Find where the given text appears and provide that cell's center as (x, y) coordinate. 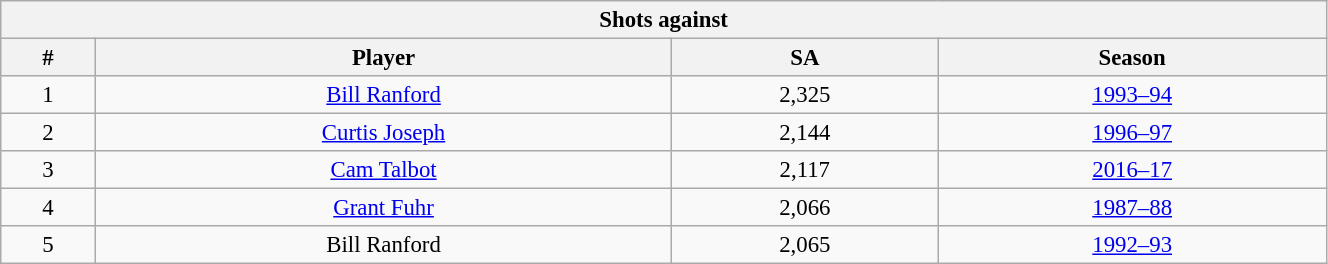
# (48, 58)
SA (805, 58)
5 (48, 245)
2,117 (805, 170)
1 (48, 95)
1987–88 (1132, 208)
Curtis Joseph (383, 133)
1993–94 (1132, 95)
Season (1132, 58)
2,066 (805, 208)
1996–97 (1132, 133)
4 (48, 208)
2,144 (805, 133)
3 (48, 170)
Player (383, 58)
1992–93 (1132, 245)
Shots against (664, 20)
2,065 (805, 245)
Cam Talbot (383, 170)
2016–17 (1132, 170)
2,325 (805, 95)
Grant Fuhr (383, 208)
2 (48, 133)
